Pinpoint the cell where the given text exists, returning its [x, y] midpoint coordinate. 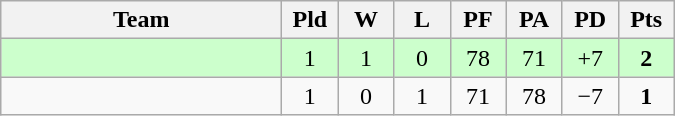
PF [478, 20]
+7 [590, 58]
W [366, 20]
Team [142, 20]
PA [534, 20]
Pts [646, 20]
PD [590, 20]
Pld [310, 20]
L [422, 20]
−7 [590, 96]
2 [646, 58]
